Return [x, y] of the center of cell containing provided text 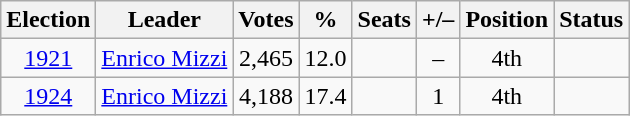
% [326, 20]
Votes [266, 20]
1 [438, 96]
17.4 [326, 96]
12.0 [326, 58]
Election [48, 20]
Leader [164, 20]
Position [507, 20]
Status [592, 20]
Seats [384, 20]
4,188 [266, 96]
1921 [48, 58]
– [438, 58]
2,465 [266, 58]
+/– [438, 20]
1924 [48, 96]
